Extract the (x, y) coordinate from the center of the cell holding the provided text.  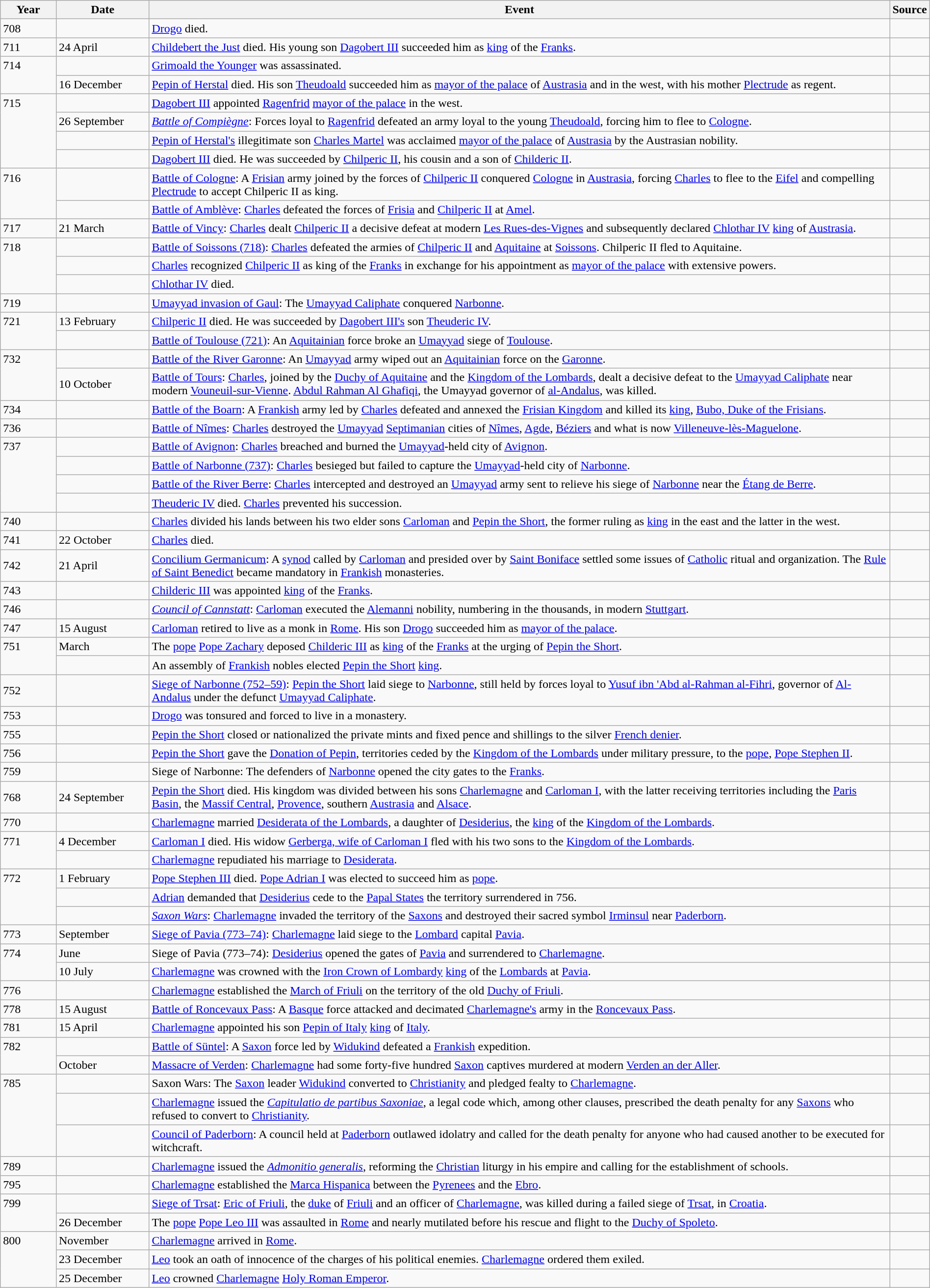
Charlemagne arrived in Rome. (519, 1241)
734 (28, 409)
Date (102, 10)
Charlemagne established the March of Friuli on the territory of the old Duchy of Friuli. (519, 990)
Siege of Narbonne: The defenders of Narbonne opened the city gates to the Franks. (519, 772)
Adrian demanded that Desiderius cede to the Papal States the territory surrendered in 756. (519, 897)
Pepin the Short closed or nationalized the private mints and fixed pence and shillings to the silver French denier. (519, 734)
Dagobert III died. He was succeeded by Chilperic II, his cousin and a son of Childeric II. (519, 159)
Pepin of Herstal's illegitimate son Charles Martel was acclaimed mayor of the palace of Austrasia by the Austrasian nobility. (519, 140)
Battle of Nîmes: Charles destroyed the Umayyad Septimanian cities of Nîmes, Agde, Béziers and what is now Villeneuve-lès-Maguelone. (519, 428)
Charlemagne was crowned with the Iron Crown of Lombardy king of the Lombards at Pavia. (519, 972)
718 (28, 265)
Dagobert III appointed Ragenfrid mayor of the palace in the west. (519, 103)
Umayyad invasion of Gaul: The Umayyad Caliphate conquered Narbonne. (519, 303)
Council of Cannstatt: Carloman executed the Alemanni nobility, numbering in the thousands, in modern Stuttgart. (519, 609)
Battle of the Boarn: A Frankish army led by Charles defeated and annexed the Frisian Kingdom and killed its king, Bubo, Duke of the Frisians. (519, 409)
Grimoald the Younger was assassinated. (519, 66)
774 (28, 962)
Saxon Wars: The Saxon leader Widukind converted to Christianity and pledged fealty to Charlemagne. (519, 1084)
Carloman retired to live as a monk in Rome. His son Drogo succeeded him as mayor of the palace. (519, 628)
770 (28, 822)
24 September (102, 797)
10 July (102, 972)
714 (28, 75)
Battle of Narbonne (737): Charles besieged but failed to capture the Umayyad-held city of Narbonne. (519, 465)
Charlemagne married Desiderata of the Lombards, a daughter of Desiderius, the king of the Kingdom of the Lombards. (519, 822)
21 March (102, 228)
15 April (102, 1028)
Drogo was tonsured and forced to live in a monastery. (519, 716)
25 December (102, 1278)
Carloman I died. His widow Gerberga, wife of Carloman I fled with his two sons to the Kingdom of the Lombards. (519, 841)
Siege of Pavia (773–74): Charlemagne laid siege to the Lombard capital Pavia. (519, 934)
Saxon Wars: Charlemagne invaded the territory of the Saxons and destroyed their sacred symbol Irminsul near Paderborn. (519, 916)
740 (28, 521)
Charles recognized Chilperic II as king of the Franks in exchange for his appointment as mayor of the palace with extensive powers. (519, 266)
Battle of Toulouse (721): An Aquitainian force broke an Umayyad siege of Toulouse. (519, 340)
746 (28, 609)
Chilperic II died. He was succeeded by Dagobert III's son Theuderic IV. (519, 322)
719 (28, 303)
742 (28, 565)
1 February (102, 878)
Battle of the River Berre: Charles intercepted and destroyed an Umayyad army sent to relieve his siege of Narbonne near the Étang de Berre. (519, 484)
737 (28, 475)
785 (28, 1115)
26 December (102, 1222)
789 (28, 1166)
755 (28, 734)
Siege of Trsat: Eric of Friuli, the duke of Friuli and an officer of Charlemagne, was killed during a failed siege of Trsat, in Croatia. (519, 1203)
751 (28, 656)
June (102, 953)
799 (28, 1212)
An assembly of Frankish nobles elected Pepin the Short king. (519, 665)
22 October (102, 540)
Battle of Soissons (718): Charles defeated the armies of Chilperic II and Aquitaine at Soissons. Chilperic II fled to Aquitaine. (519, 247)
Charlemagne established the Marca Hispanica between the Pyrenees and the Ebro. (519, 1185)
759 (28, 772)
21 April (102, 565)
November (102, 1241)
800 (28, 1260)
The pope Pope Leo III was assaulted in Rome and nearly mutilated before his rescue and flight to the Duchy of Spoleto. (519, 1222)
753 (28, 716)
708 (28, 28)
721 (28, 331)
Battle of Roncevaux Pass: A Basque force attacked and decimated Charlemagne's army in the Roncevaux Pass. (519, 1009)
Year (28, 10)
Theuderic IV died. Charles prevented his succession. (519, 503)
771 (28, 850)
752 (28, 690)
717 (28, 228)
24 April (102, 47)
Charles died. (519, 540)
716 (28, 193)
732 (28, 375)
Leo crowned Charlemagne Holy Roman Emperor. (519, 1278)
772 (28, 897)
756 (28, 753)
Battle of Vincy: Charles dealt Chilperic II a decisive defeat at modern Les Rues-des-Vignes and subsequently declared Chlothar IV king of Austrasia. (519, 228)
Charles divided his lands between his two elder sons Carloman and Pepin the Short, the former ruling as king in the east and the latter in the west. (519, 521)
736 (28, 428)
782 (28, 1056)
Battle of Avignon: Charles breached and burned the Umayyad-held city of Avignon. (519, 447)
4 December (102, 841)
715 (28, 131)
776 (28, 990)
Childebert the Just died. His young son Dagobert III succeeded him as king of the Franks. (519, 47)
Pepin of Herstal died. His son Theudoald succeeded him as mayor of the palace of Austrasia and in the west, with his mother Plectrude as regent. (519, 84)
16 December (102, 84)
Battle of Süntel: A Saxon force led by Widukind defeated a Frankish expedition. (519, 1046)
795 (28, 1185)
Battle of the River Garonne: An Umayyad army wiped out an Aquitainian force on the Garonne. (519, 359)
October (102, 1065)
Battle of Compiègne: Forces loyal to Ragenfrid defeated an army loyal to the young Theudoald, forcing him to flee to Cologne. (519, 122)
March (102, 647)
Charlemagne appointed his son Pepin of Italy king of Italy. (519, 1028)
Charlemagne issued the Admonitio generalis, reforming the Christian liturgy in his empire and calling for the establishment of schools. (519, 1166)
747 (28, 628)
Pope Stephen III died. Pope Adrian I was elected to succeed him as pope. (519, 878)
768 (28, 797)
781 (28, 1028)
Event (519, 10)
September (102, 934)
773 (28, 934)
Battle of Amblève: Charles defeated the forces of Frisia and Chilperic II at Amel. (519, 209)
741 (28, 540)
Source (909, 10)
Leo took an oath of innocence of the charges of his political enemies. Charlemagne ordered them exiled. (519, 1260)
Charlemagne repudiated his marriage to Desiderata. (519, 859)
13 February (102, 322)
Siege of Pavia (773–74): Desiderius opened the gates of Pavia and surrendered to Charlemagne. (519, 953)
26 September (102, 122)
23 December (102, 1260)
Pepin the Short gave the Donation of Pepin, territories ceded by the Kingdom of the Lombards under military pressure, to the pope, Pope Stephen II. (519, 753)
Childeric III was appointed king of the Franks. (519, 591)
Massacre of Verden: Charlemagne had some forty-five hundred Saxon captives murdered at modern Verden an der Aller. (519, 1065)
The pope Pope Zachary deposed Childeric III as king of the Franks at the urging of Pepin the Short. (519, 647)
Drogo died. (519, 28)
743 (28, 591)
711 (28, 47)
10 October (102, 384)
Chlothar IV died. (519, 284)
778 (28, 1009)
